Detect which cell encompasses the target text, then output its (X, Y) center coordinate. 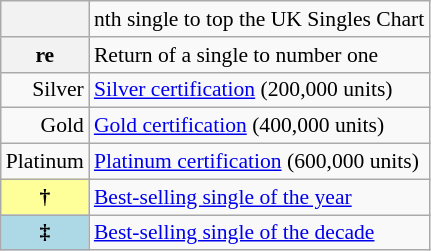
Best-selling single of the year (259, 197)
Platinum (45, 162)
Gold certification (400,000 units) (259, 126)
Silver (45, 90)
Gold (45, 126)
Platinum certification (600,000 units) (259, 162)
Best-selling single of the decade (259, 233)
† (45, 197)
Silver certification (200,000 units) (259, 90)
Return of a single to number one (259, 55)
re (45, 55)
nth single to top the UK Singles Chart (259, 19)
‡ (45, 233)
